Search for the cell housing the specified text and yield its (x, y) center coordinate. 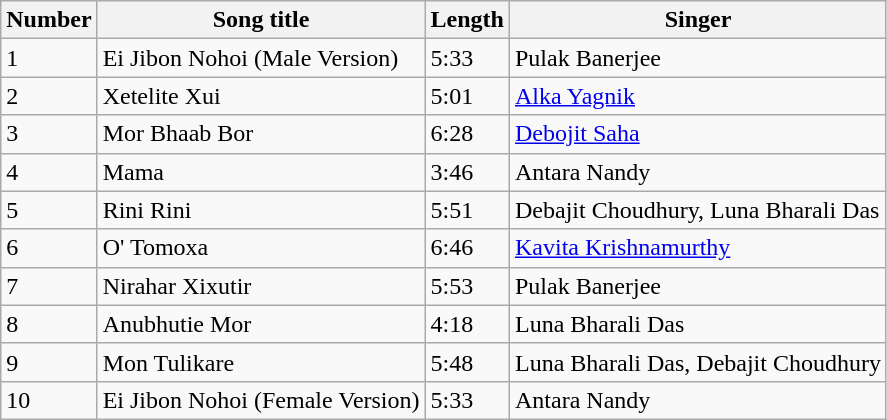
5 (49, 210)
O' Tomoxa (261, 248)
Mama (261, 172)
Alka Yagnik (698, 96)
4 (49, 172)
Ei Jibon Nohoi (Male Version) (261, 58)
5:01 (467, 96)
3:46 (467, 172)
6:28 (467, 134)
Debojit Saha (698, 134)
1 (49, 58)
Luna Bharali Das (698, 324)
5:48 (467, 362)
9 (49, 362)
8 (49, 324)
Song title (261, 20)
Luna Bharali Das, Debajit Choudhury (698, 362)
Anubhutie Mor (261, 324)
3 (49, 134)
Rini Rini (261, 210)
Mor Bhaab Bor (261, 134)
Mon Tulikare (261, 362)
4:18 (467, 324)
Xetelite Xui (261, 96)
10 (49, 400)
5:53 (467, 286)
6:46 (467, 248)
2 (49, 96)
6 (49, 248)
5:51 (467, 210)
Singer (698, 20)
Ei Jibon Nohoi (Female Version) (261, 400)
Length (467, 20)
Nirahar Xixutir (261, 286)
Number (49, 20)
Kavita Krishnamurthy (698, 248)
7 (49, 286)
Debajit Choudhury, Luna Bharali Das (698, 210)
